Identify which cell holds the provided text, then report its (x, y) central coordinate. 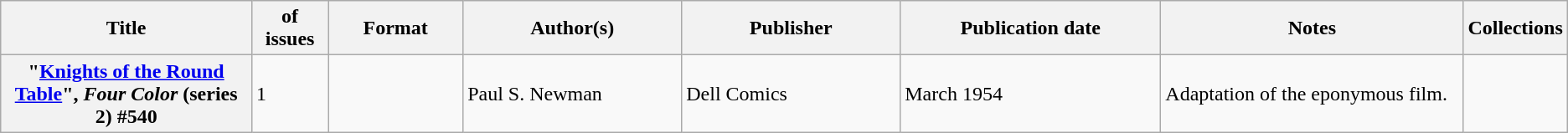
Notes (1312, 28)
Adaptation of the eponymous film. (1312, 94)
Author(s) (573, 28)
Paul S. Newman (573, 94)
Title (126, 28)
"Knights of the Round Table", Four Color (series 2) #540 (126, 94)
1 (290, 94)
of issues (290, 28)
Publication date (1030, 28)
Collections (1515, 28)
Dell Comics (791, 94)
March 1954 (1030, 94)
Format (395, 28)
Publisher (791, 28)
